Return the [X, Y] coordinate for the center point of the cell that contains the specified text.  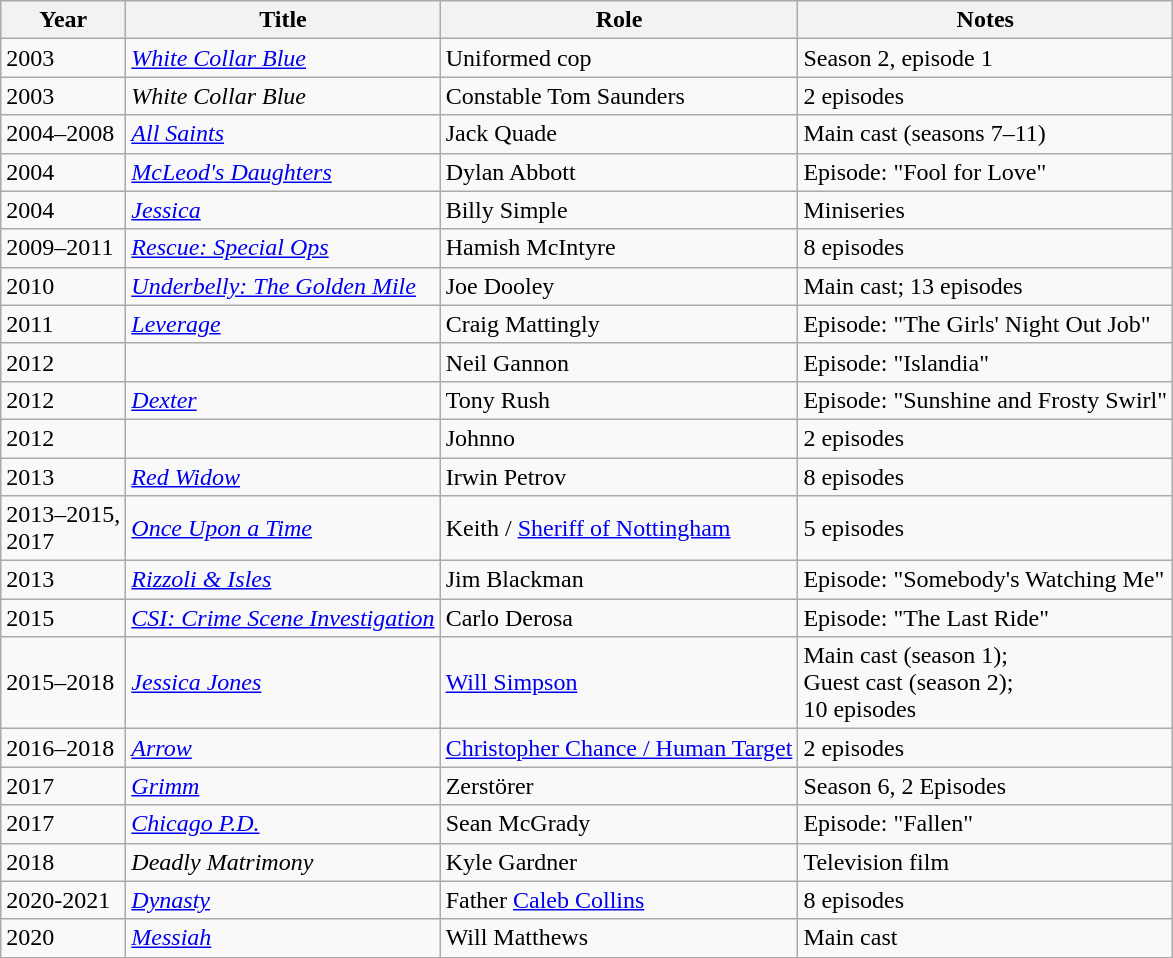
All Saints [283, 134]
Leverage [283, 324]
2004–2008 [64, 134]
2009–2011 [64, 248]
CSI: Crime Scene Investigation [283, 618]
Television film [986, 862]
2013–2015, 2017 [64, 528]
Episode: "Somebody's Watching Me" [986, 580]
Arrow [283, 748]
Episode: "Fool for Love" [986, 172]
Dynasty [283, 900]
2015 [64, 618]
Year [64, 20]
2016–2018 [64, 748]
Season 6, 2 Episodes [986, 786]
Main cast (seasons 7–11) [986, 134]
Billy Simple [619, 210]
2010 [64, 286]
Episode: "The Last Ride" [986, 618]
5 episodes [986, 528]
Main cast (season 1); Guest cast (season 2); 10 episodes [986, 683]
Tony Rush [619, 400]
2011 [64, 324]
Chicago P.D. [283, 824]
Craig Mattingly [619, 324]
Constable Tom Saunders [619, 96]
Carlo Derosa [619, 618]
Red Widow [283, 477]
Neil Gannon [619, 362]
Miniseries [986, 210]
McLeod's Daughters [283, 172]
Messiah [283, 938]
2015–2018 [64, 683]
Jessica [283, 210]
Role [619, 20]
Once Upon a Time [283, 528]
2020-2021 [64, 900]
Main cast [986, 938]
Christopher Chance / Human Target [619, 748]
2020 [64, 938]
Kyle Gardner [619, 862]
Jessica Jones [283, 683]
Episode: "The Girls' Night Out Job" [986, 324]
Father Caleb Collins [619, 900]
Episode: "Fallen" [986, 824]
Dexter [283, 400]
Zerstörer [619, 786]
Underbelly: The Golden Mile [283, 286]
Rizzoli & Isles [283, 580]
Johnno [619, 438]
Main cast; 13 episodes [986, 286]
Joe Dooley [619, 286]
Sean McGrady [619, 824]
Deadly Matrimony [283, 862]
2018 [64, 862]
Season 2, episode 1 [986, 58]
Grimm [283, 786]
Keith / Sheriff of Nottingham [619, 528]
Will Matthews [619, 938]
Jack Quade [619, 134]
Irwin Petrov [619, 477]
Jim Blackman [619, 580]
Episode: "Sunshine and Frosty Swirl" [986, 400]
Title [283, 20]
Episode: "Islandia" [986, 362]
Will Simpson [619, 683]
Hamish McIntyre [619, 248]
Dylan Abbott [619, 172]
Uniformed cop [619, 58]
Rescue: Special Ops [283, 248]
Notes [986, 20]
